Output the (X, Y) coordinate of the center of the cell containing the given text.  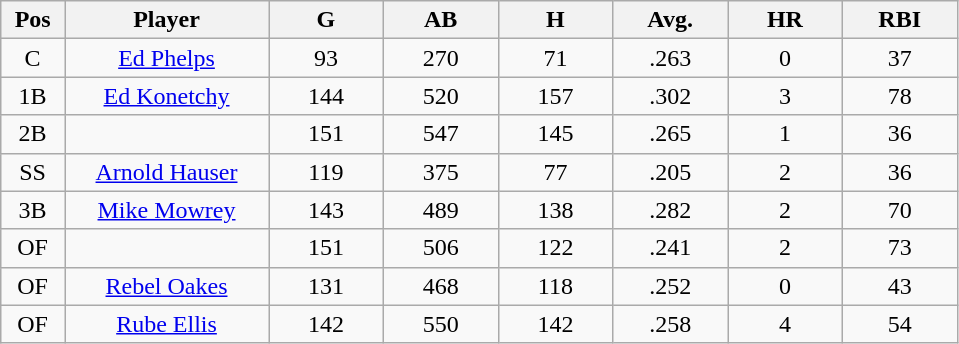
118 (556, 286)
520 (440, 96)
.302 (670, 96)
489 (440, 210)
.205 (670, 172)
468 (440, 286)
C (33, 58)
H (556, 20)
73 (900, 248)
506 (440, 248)
.252 (670, 286)
37 (900, 58)
550 (440, 324)
4 (786, 324)
131 (326, 286)
71 (556, 58)
RBI (900, 20)
1 (786, 134)
270 (440, 58)
Player (166, 20)
AB (440, 20)
Ed Phelps (166, 58)
.263 (670, 58)
.241 (670, 248)
.265 (670, 134)
157 (556, 96)
Ed Konetchy (166, 96)
78 (900, 96)
143 (326, 210)
145 (556, 134)
138 (556, 210)
77 (556, 172)
Pos (33, 20)
G (326, 20)
2B (33, 134)
54 (900, 324)
.282 (670, 210)
43 (900, 286)
Rube Ellis (166, 324)
SS (33, 172)
375 (440, 172)
Avg. (670, 20)
119 (326, 172)
122 (556, 248)
3B (33, 210)
547 (440, 134)
Arnold Hauser (166, 172)
Rebel Oakes (166, 286)
Mike Mowrey (166, 210)
.258 (670, 324)
144 (326, 96)
3 (786, 96)
93 (326, 58)
HR (786, 20)
70 (900, 210)
1B (33, 96)
